Locate the cell with the specified text and output its (X, Y) center coordinate. 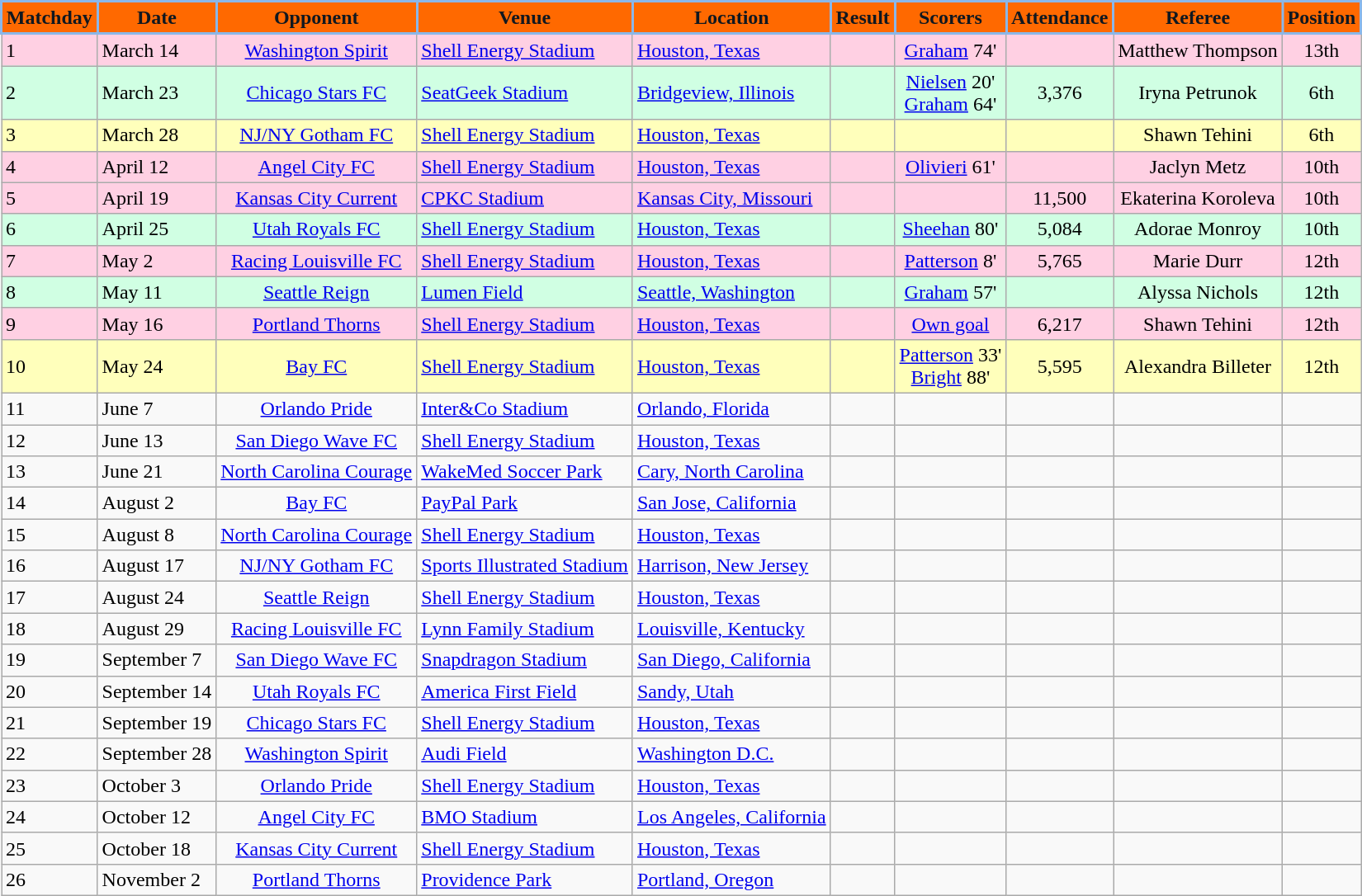
Inter&Co Stadium (525, 408)
Ekaterina Koroleva (1199, 198)
11 (50, 408)
CPKC Stadium (525, 198)
Own goal (951, 323)
May 16 (157, 323)
Patterson 33'Bright 88' (951, 366)
September 19 (157, 723)
Audi Field (525, 754)
Position (1321, 18)
3 (50, 135)
March 28 (157, 135)
19 (50, 660)
2 (50, 92)
June 21 (157, 472)
1 (50, 50)
Alyssa Nichols (1199, 292)
April 25 (157, 229)
Sandy, Utah (731, 691)
April 12 (157, 167)
5,084 (1060, 229)
21 (50, 723)
Los Angeles, California (731, 817)
Iryna Petrunok (1199, 92)
SeatGeek Stadium (525, 92)
Lynn Family Stadium (525, 629)
April 19 (157, 198)
Nielsen 20'Graham 64' (951, 92)
Marie Durr (1199, 261)
5 (50, 198)
8 (50, 292)
WakeMed Soccer Park (525, 472)
5,595 (1060, 366)
Portland, Oregon (731, 879)
26 (50, 879)
Date (157, 18)
14 (50, 503)
5,765 (1060, 261)
Graham 74' (951, 50)
25 (50, 848)
17 (50, 597)
24 (50, 817)
May 24 (157, 366)
Olivieri 61' (951, 167)
August 2 (157, 503)
15 (50, 535)
Sports Illustrated Stadium (525, 566)
23 (50, 785)
September 14 (157, 691)
America First Field (525, 691)
June 13 (157, 440)
11,500 (1060, 198)
Snapdragon Stadium (525, 660)
10 (50, 366)
PayPal Park (525, 503)
13 (50, 472)
9 (50, 323)
18 (50, 629)
August 24 (157, 597)
Seattle, Washington (731, 292)
Sheehan 80' (951, 229)
November 2 (157, 879)
12 (50, 440)
Scorers (951, 18)
San Jose, California (731, 503)
3,376 (1060, 92)
20 (50, 691)
13th (1321, 50)
September 28 (157, 754)
4 (50, 167)
September 7 (157, 660)
Orlando, Florida (731, 408)
Bridgeview, Illinois (731, 92)
August 17 (157, 566)
16 (50, 566)
Harrison, New Jersey (731, 566)
October 18 (157, 848)
Providence Park (525, 879)
Alexandra Billeter (1199, 366)
Matthew Thompson (1199, 50)
7 (50, 261)
May 2 (157, 261)
Louisville, Kentucky (731, 629)
Lumen Field (525, 292)
June 7 (157, 408)
August 8 (157, 535)
Cary, North Carolina (731, 472)
Graham 57' (951, 292)
Washington D.C. (731, 754)
Opponent (317, 18)
Result (863, 18)
March 14 (157, 50)
Adorae Monroy (1199, 229)
Location (731, 18)
Attendance (1060, 18)
May 11 (157, 292)
March 23 (157, 92)
Kansas City, Missouri (731, 198)
San Diego, California (731, 660)
October 3 (157, 785)
BMO Stadium (525, 817)
6 (50, 229)
22 (50, 754)
Referee (1199, 18)
August 29 (157, 629)
Matchday (50, 18)
6,217 (1060, 323)
October 12 (157, 817)
Venue (525, 18)
Patterson 8' (951, 261)
Jaclyn Metz (1199, 167)
